Find where the given text appears and provide that cell's center as [x, y] coordinate. 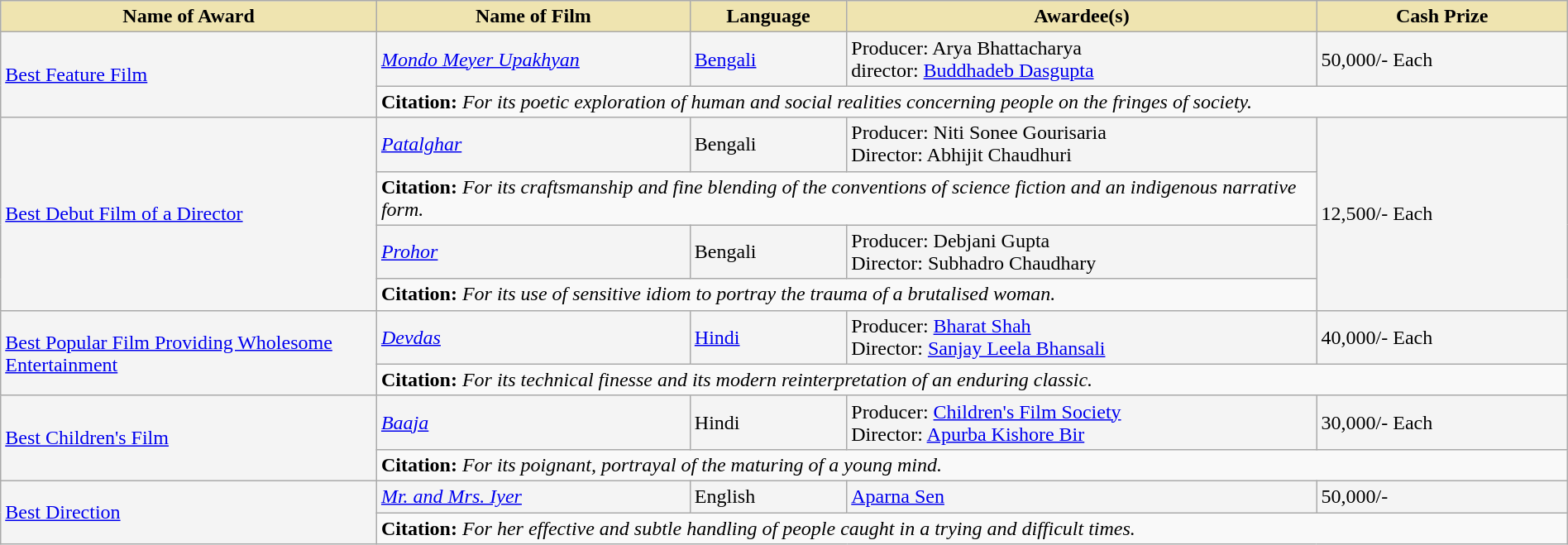
Producer: Children's Film SocietyDirector: Apurba Kishore Bir [1082, 422]
Awardee(s) [1082, 17]
50,000/- [1442, 496]
Mondo Meyer Upakhyan [533, 60]
Citation: For its poignant, portrayal of the maturing of a young mind. [972, 465]
Best Direction [189, 512]
English [767, 496]
Best Popular Film Providing Wholesome Entertainment [189, 352]
Producer: Debjani GuptaDirector: Subhadro Chaudhary [1082, 251]
Citation: For its use of sensitive idiom to portray the trauma of a brutalised woman. [847, 294]
Producer: Arya Bhattacharyadirector: Buddhadeb Dasgupta [1082, 60]
40,000/- Each [1442, 337]
Citation: For its poetic exploration of human and social realities concerning people on the fringes of society. [972, 102]
Aparna Sen [1082, 496]
30,000/- Each [1442, 422]
Prohor [533, 251]
Best Children's Film [189, 438]
50,000/- Each [1442, 60]
Language [767, 17]
Name of Film [533, 17]
Devdas [533, 337]
Patalghar [533, 144]
Producer: Niti Sonee GourisariaDirector: Abhijit Chaudhuri [1082, 144]
Baaja [533, 422]
Best Feature Film [189, 74]
Name of Award [189, 17]
Citation: For its craftsmanship and fine blending of the conventions of science fiction and an indigenous narrative form. [847, 198]
Producer: Bharat ShahDirector: Sanjay Leela Bhansali [1082, 337]
Citation: For her effective and subtle handling of people caught in a trying and difficult times. [972, 528]
Cash Prize [1442, 17]
Mr. and Mrs. Iyer [533, 496]
12,500/- Each [1442, 213]
Best Debut Film of a Director [189, 213]
Citation: For its technical finesse and its modern reinterpretation of an enduring classic. [972, 380]
